Capture the cell that displays the provided text and extract its (x, y) central coordinate. 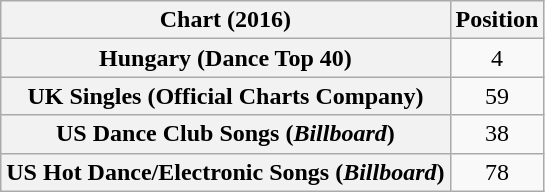
4 (497, 58)
US Dance Club Songs (Billboard) (226, 134)
59 (497, 96)
Chart (2016) (226, 20)
38 (497, 134)
UK Singles (Official Charts Company) (226, 96)
Hungary (Dance Top 40) (226, 58)
78 (497, 172)
Position (497, 20)
US Hot Dance/Electronic Songs (Billboard) (226, 172)
